From the cell containing the given text, extract its center point as [x, y] coordinate. 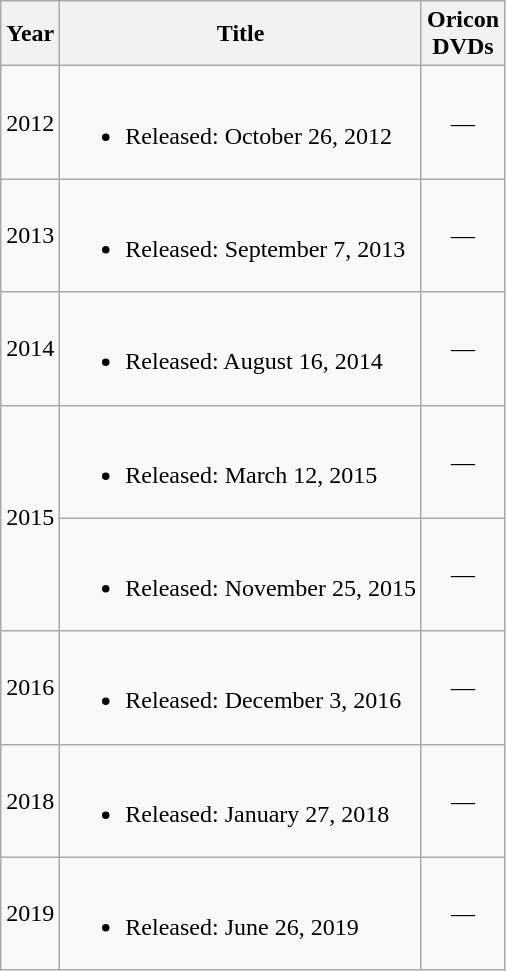
Released: November 25, 2015 [241, 574]
2018 [30, 800]
OriconDVDs [462, 34]
Released: January 27, 2018 [241, 800]
Released: October 26, 2012 [241, 122]
Title [241, 34]
Released: June 26, 2019 [241, 914]
Released: August 16, 2014 [241, 348]
2015 [30, 518]
2013 [30, 236]
2012 [30, 122]
Year [30, 34]
2014 [30, 348]
Released: December 3, 2016 [241, 688]
Released: September 7, 2013 [241, 236]
2019 [30, 914]
Released: March 12, 2015 [241, 462]
2016 [30, 688]
